Provide the (x, y) coordinate of the cell's center where the given text is located.  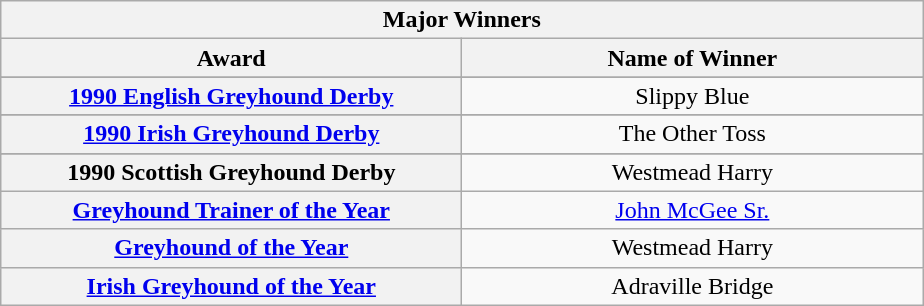
1990 Irish Greyhound Derby (232, 134)
Greyhound Trainer of the Year (232, 210)
Adraville Bridge (692, 286)
1990 Scottish Greyhound Derby (232, 172)
Greyhound of the Year (232, 248)
Irish Greyhound of the Year (232, 286)
The Other Toss (692, 134)
John McGee Sr. (692, 210)
1990 English Greyhound Derby (232, 96)
Award (232, 58)
Slippy Blue (692, 96)
Major Winners (462, 20)
Name of Winner (692, 58)
